Determine the [X, Y] coordinate at the center of the cell enclosing the given text.  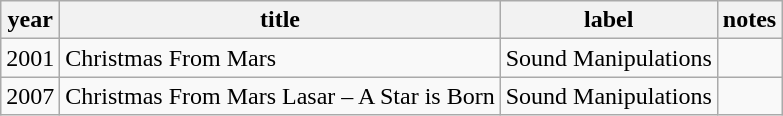
notes [749, 20]
Christmas From Mars [280, 58]
2001 [30, 58]
2007 [30, 96]
Christmas From Mars Lasar – A Star is Born [280, 96]
title [280, 20]
label [608, 20]
year [30, 20]
